Find where the given text appears and provide that cell's center as [x, y] coordinate. 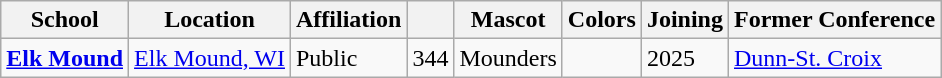
Affiliation [348, 20]
Former Conference [834, 20]
344 [430, 58]
Dunn-St. Croix [834, 58]
Mounders [508, 58]
Location [210, 20]
Public [348, 58]
Elk Mound, WI [210, 58]
Elk Mound [65, 58]
Colors [602, 20]
Joining [684, 20]
Mascot [508, 20]
School [65, 20]
2025 [684, 58]
